Determine the (X, Y) coordinate at the center of the cell enclosing the given text.  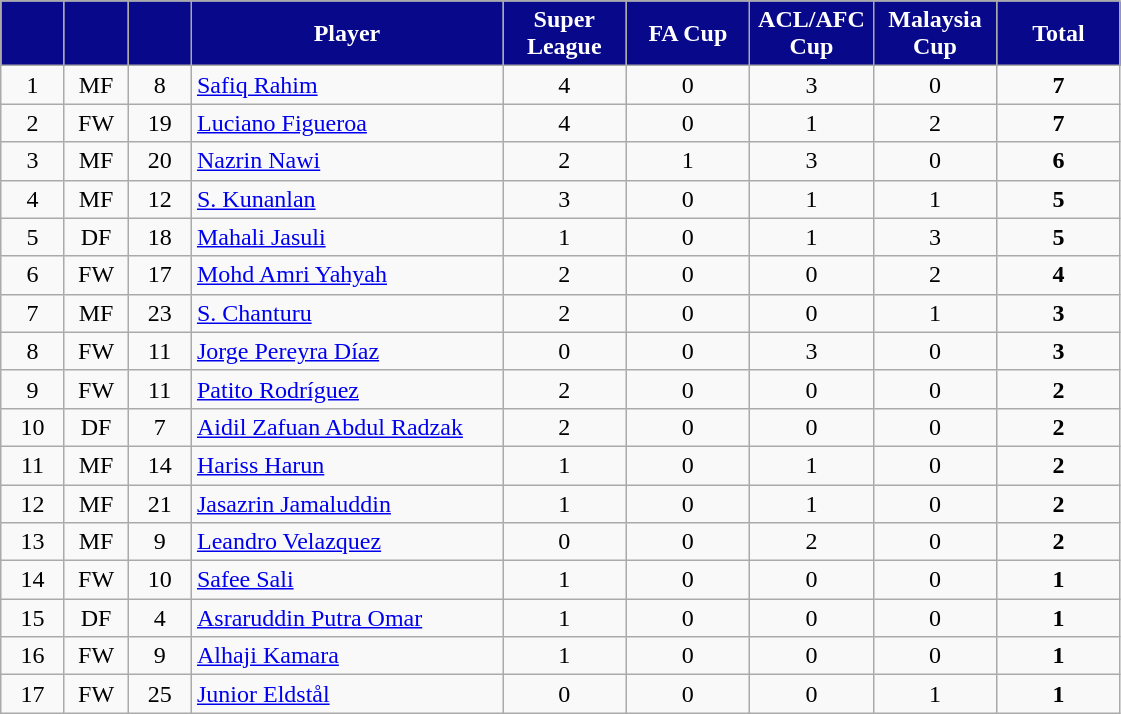
18 (160, 237)
Alhaji Kamara (346, 656)
15 (33, 618)
Total (1059, 34)
ACL/AFC Cup (812, 34)
Patito Rodríguez (346, 389)
13 (33, 542)
FA Cup (688, 34)
Leandro Velazquez (346, 542)
Aidil Zafuan Abdul Radzak (346, 427)
19 (160, 123)
Jorge Pereyra Díaz (346, 351)
Junior Eldstål (346, 694)
16 (33, 656)
Mohd Amri Yahyah (346, 275)
Luciano Figueroa (346, 123)
Hariss Harun (346, 465)
Mahali Jasuli (346, 237)
20 (160, 161)
S. Chanturu (346, 313)
23 (160, 313)
Jasazrin Jamaluddin (346, 503)
Player (346, 34)
Safiq Rahim (346, 85)
Asraruddin Putra Omar (346, 618)
Malaysia Cup (935, 34)
25 (160, 694)
21 (160, 503)
Nazrin Nawi (346, 161)
Super League (564, 34)
Safee Sali (346, 580)
S. Kunanlan (346, 199)
